Capture the cell that displays the provided text and extract its (X, Y) central coordinate. 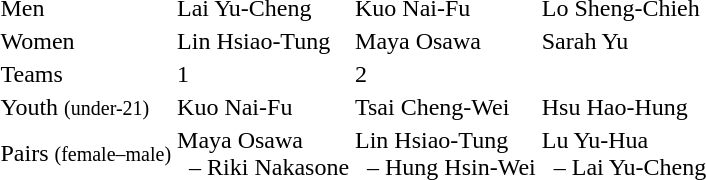
2 (446, 74)
Maya Osawa (446, 41)
1 (264, 74)
Tsai Cheng-Wei (446, 107)
Lin Hsiao-Tung (264, 41)
Kuo Nai-Fu (264, 107)
